Pinpoint the cell where the given text exists, returning its (X, Y) midpoint coordinate. 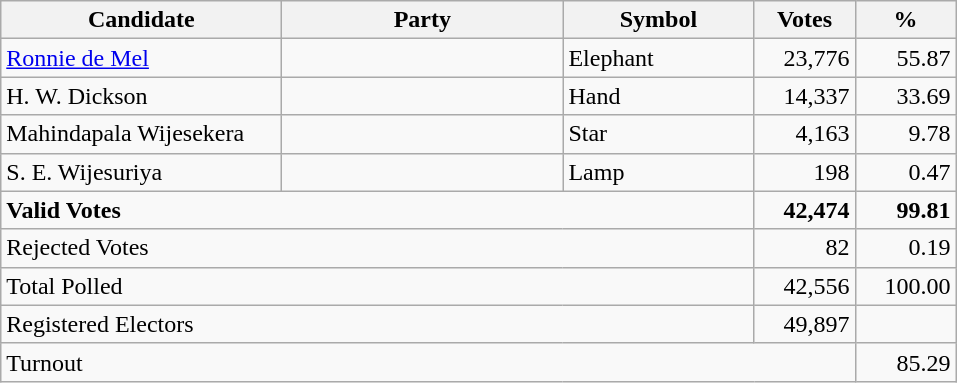
Elephant (658, 58)
85.29 (906, 362)
Lamp (658, 172)
55.87 (906, 58)
198 (804, 172)
Valid Votes (378, 210)
9.78 (906, 134)
% (906, 20)
Rejected Votes (378, 248)
Hand (658, 96)
99.81 (906, 210)
33.69 (906, 96)
82 (804, 248)
49,897 (804, 324)
Candidate (142, 20)
Votes (804, 20)
0.19 (906, 248)
Symbol (658, 20)
H. W. Dickson (142, 96)
Party (422, 20)
Turnout (428, 362)
42,556 (804, 286)
42,474 (804, 210)
Total Polled (378, 286)
Star (658, 134)
Registered Electors (378, 324)
4,163 (804, 134)
S. E. Wijesuriya (142, 172)
100.00 (906, 286)
Mahindapala Wijesekera (142, 134)
14,337 (804, 96)
Ronnie de Mel (142, 58)
0.47 (906, 172)
23,776 (804, 58)
